Capture the cell that displays the provided text and extract its (X, Y) central coordinate. 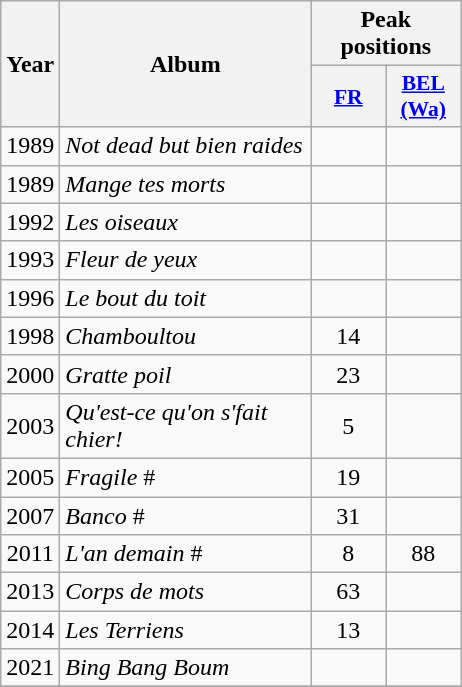
Fragile # (186, 477)
5 (348, 426)
88 (424, 554)
Les oiseaux (186, 222)
Chamboultou (186, 336)
2013 (30, 592)
Banco # (186, 515)
Qu'est-ce qu'on s'fait chier! (186, 426)
2003 (30, 426)
1998 (30, 336)
BEL (Wa) (424, 96)
1996 (30, 298)
2011 (30, 554)
FR (348, 96)
Gratte poil (186, 374)
Bing Bang Boum (186, 668)
2021 (30, 668)
23 (348, 374)
Not dead but bien raides (186, 146)
Album (186, 64)
1992 (30, 222)
13 (348, 630)
8 (348, 554)
Les Terriens (186, 630)
2014 (30, 630)
Fleur de yeux (186, 260)
19 (348, 477)
2005 (30, 477)
Corps de mots (186, 592)
Year (30, 64)
Le bout du toit (186, 298)
Peak positions (386, 34)
14 (348, 336)
2000 (30, 374)
63 (348, 592)
31 (348, 515)
Mange tes morts (186, 184)
L'an demain # (186, 554)
1993 (30, 260)
2007 (30, 515)
